Return (X, Y) of the center of cell containing provided text 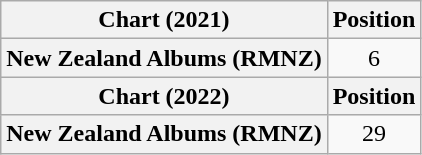
Chart (2022) (164, 96)
Chart (2021) (164, 20)
6 (374, 58)
29 (374, 134)
